Detect which cell encompasses the target text, then output its (X, Y) center coordinate. 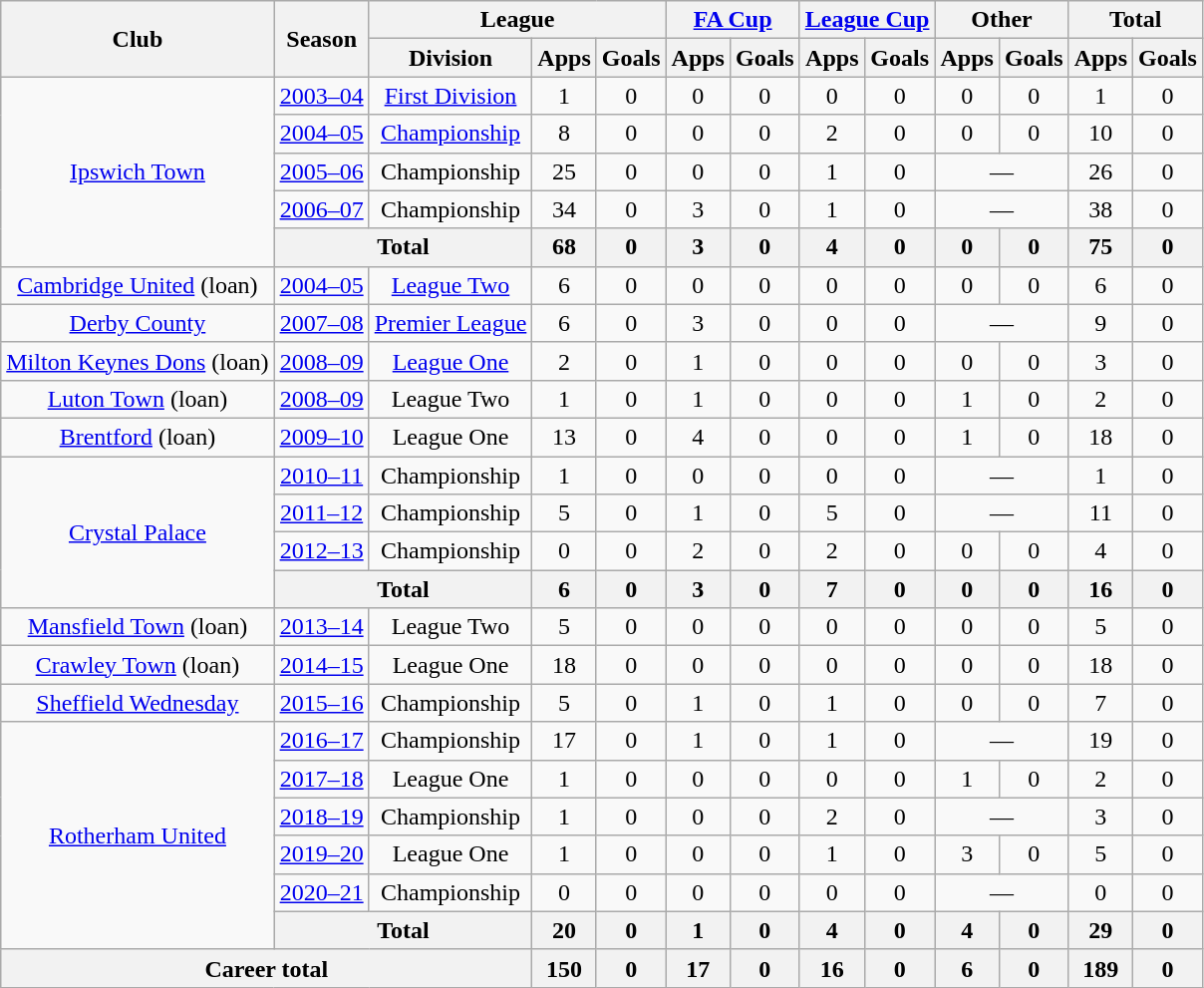
Career total (267, 968)
2006–07 (321, 209)
2010–11 (321, 476)
150 (564, 968)
8 (564, 134)
Rotherham United (138, 835)
First Division (451, 96)
26 (1100, 171)
League Cup (867, 20)
Season (321, 39)
68 (564, 247)
2005–06 (321, 171)
Sheffield Wednesday (138, 703)
2012–13 (321, 551)
Cambridge United (loan) (138, 285)
10 (1100, 134)
Milton Keynes Dons (loan) (138, 361)
13 (564, 437)
Brentford (loan) (138, 437)
Crystal Palace (138, 532)
2020–21 (321, 892)
2018–19 (321, 817)
20 (564, 930)
2019–20 (321, 854)
Luton Town (loan) (138, 399)
2003–04 (321, 96)
FA Cup (733, 20)
9 (1100, 323)
2011–12 (321, 513)
2009–10 (321, 437)
2015–16 (321, 703)
Premier League (451, 323)
Club (138, 39)
2016–17 (321, 741)
19 (1100, 741)
2014–15 (321, 665)
11 (1100, 513)
Crawley Town (loan) (138, 665)
Other (1002, 20)
Mansfield Town (loan) (138, 627)
League (517, 20)
25 (564, 171)
Ipswich Town (138, 171)
2007–08 (321, 323)
2013–14 (321, 627)
38 (1100, 209)
2017–18 (321, 779)
Division (451, 58)
29 (1100, 930)
34 (564, 209)
Derby County (138, 323)
189 (1100, 968)
75 (1100, 247)
